Detect which cell encompasses the target text, then output its [X, Y] center coordinate. 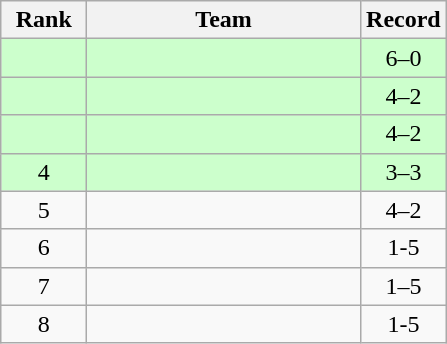
8 [44, 324]
Record [403, 20]
6 [44, 248]
6–0 [403, 58]
5 [44, 210]
3–3 [403, 172]
4 [44, 172]
1–5 [403, 286]
Rank [44, 20]
Team [224, 20]
7 [44, 286]
